Find where the given text appears and provide that cell's center as (X, Y) coordinate. 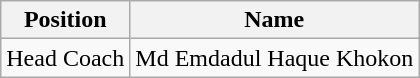
Md Emdadul Haque Khokon (274, 58)
Position (66, 20)
Name (274, 20)
Head Coach (66, 58)
